Detect which cell encompasses the target text, then output its (X, Y) center coordinate. 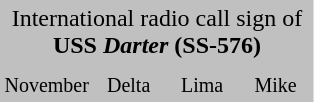
International radio call sign ofUSS Darter (SS-576) (157, 32)
Lima (202, 84)
November (46, 84)
Delta (128, 84)
Mike (275, 84)
